Return the [X, Y] coordinate for the center point of the cell that contains the specified text.  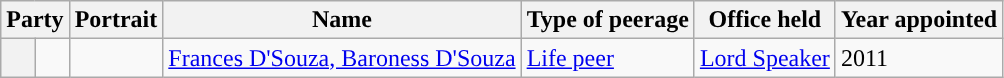
Office held [764, 20]
Portrait [116, 20]
Party [35, 20]
Life peer [608, 58]
Year appointed [918, 20]
2011 [918, 58]
Lord Speaker [764, 58]
Type of peerage [608, 20]
Name [342, 20]
Frances D'Souza, Baroness D'Souza [342, 58]
